Determine the [x, y] coordinate at the center of the cell enclosing the given text.  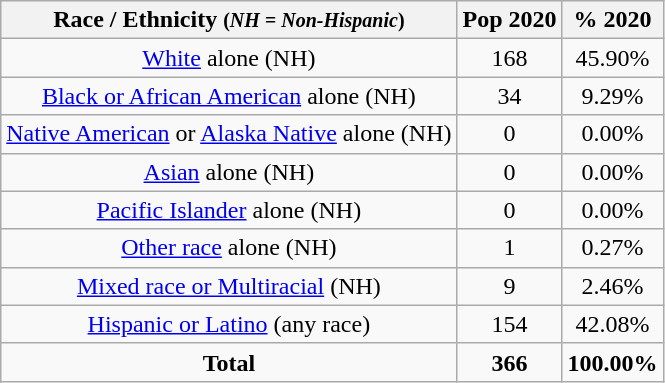
1 [510, 248]
Hispanic or Latino (any race) [229, 324]
366 [510, 362]
% 2020 [612, 20]
34 [510, 96]
45.90% [612, 58]
Native American or Alaska Native alone (NH) [229, 134]
Race / Ethnicity (NH = Non-Hispanic) [229, 20]
Mixed race or Multiracial (NH) [229, 286]
9.29% [612, 96]
Pop 2020 [510, 20]
White alone (NH) [229, 58]
0.27% [612, 248]
42.08% [612, 324]
168 [510, 58]
Other race alone (NH) [229, 248]
154 [510, 324]
Black or African American alone (NH) [229, 96]
Asian alone (NH) [229, 172]
100.00% [612, 362]
Total [229, 362]
Pacific Islander alone (NH) [229, 210]
2.46% [612, 286]
9 [510, 286]
